Locate the cell with the specified text and output its (X, Y) center coordinate. 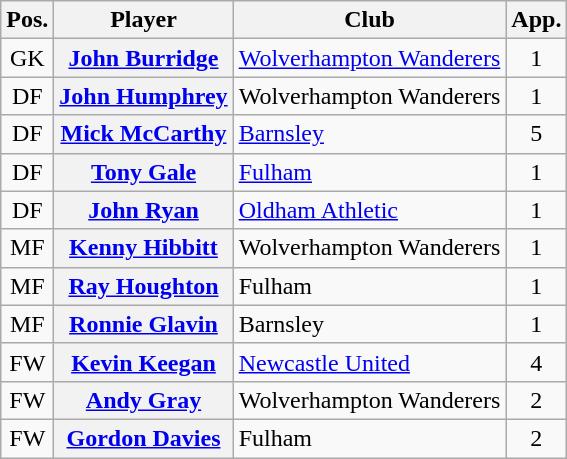
Newcastle United (370, 362)
Tony Gale (144, 172)
Kevin Keegan (144, 362)
John Burridge (144, 58)
Gordon Davies (144, 438)
Club (370, 20)
Ray Houghton (144, 286)
Andy Gray (144, 400)
John Humphrey (144, 96)
Mick McCarthy (144, 134)
GK (28, 58)
App. (536, 20)
5 (536, 134)
4 (536, 362)
Kenny Hibbitt (144, 248)
Player (144, 20)
Pos. (28, 20)
Ronnie Glavin (144, 324)
Oldham Athletic (370, 210)
John Ryan (144, 210)
